Provide the (X, Y) coordinate of the cell's center where the given text is located.  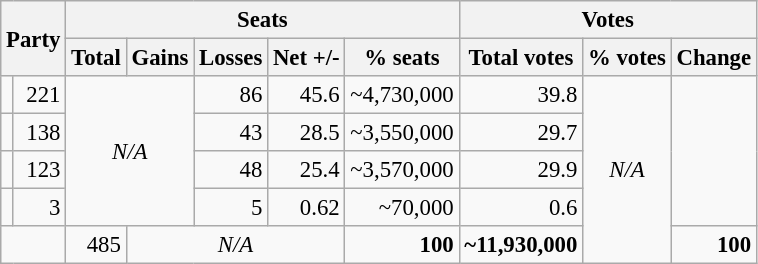
Change (714, 58)
485 (96, 245)
~11,930,000 (521, 245)
86 (231, 95)
29.7 (521, 133)
138 (40, 133)
Total votes (521, 58)
Gains (160, 58)
0.6 (521, 208)
28.5 (306, 133)
221 (40, 95)
48 (231, 170)
123 (40, 170)
45.6 (306, 95)
5 (231, 208)
~70,000 (402, 208)
3 (40, 208)
39.8 (521, 95)
Party (34, 38)
% seats (402, 58)
~4,730,000 (402, 95)
29.9 (521, 170)
43 (231, 133)
0.62 (306, 208)
~3,570,000 (402, 170)
25.4 (306, 170)
~3,550,000 (402, 133)
Total (96, 58)
Losses (231, 58)
Seats (262, 20)
% votes (627, 58)
Votes (608, 20)
Net +/- (306, 58)
